Pinpoint the cell where the given text exists, returning its [x, y] midpoint coordinate. 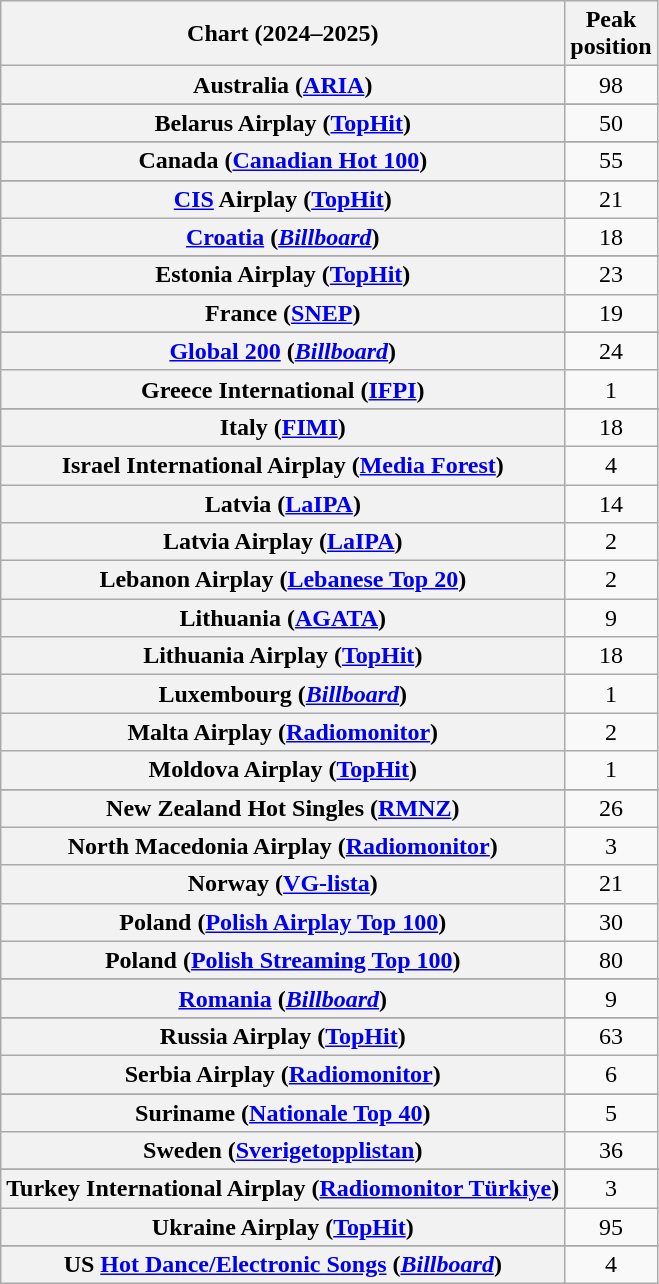
Australia (ARIA) [283, 85]
63 [611, 1036]
Belarus Airplay (TopHit) [283, 123]
Serbia Airplay (Radiomonitor) [283, 1074]
North Macedonia Airplay (Radiomonitor) [283, 846]
Peakposition [611, 34]
France (SNEP) [283, 313]
23 [611, 275]
Sweden (Sverigetopplistan) [283, 1151]
Poland (Polish Airplay Top 100) [283, 922]
Poland (Polish Streaming Top 100) [283, 960]
Norway (VG-lista) [283, 884]
80 [611, 960]
Estonia Airplay (TopHit) [283, 275]
Russia Airplay (TopHit) [283, 1036]
Canada (Canadian Hot 100) [283, 161]
Latvia (LaIPA) [283, 503]
95 [611, 1227]
Lithuania (AGATA) [283, 618]
Lebanon Airplay (Lebanese Top 20) [283, 580]
New Zealand Hot Singles (RMNZ) [283, 808]
US Hot Dance/Electronic Songs (Billboard) [283, 1265]
26 [611, 808]
Moldova Airplay (TopHit) [283, 770]
36 [611, 1151]
Global 200 (Billboard) [283, 351]
Greece International (IFPI) [283, 389]
Lithuania Airplay (TopHit) [283, 656]
50 [611, 123]
98 [611, 85]
Israel International Airplay (Media Forest) [283, 465]
Suriname (Nationale Top 40) [283, 1113]
Luxembourg (Billboard) [283, 694]
Latvia Airplay (LaIPA) [283, 542]
Malta Airplay (Radiomonitor) [283, 732]
30 [611, 922]
Italy (FIMI) [283, 427]
Chart (2024–2025) [283, 34]
19 [611, 313]
24 [611, 351]
14 [611, 503]
6 [611, 1074]
Ukraine Airplay (TopHit) [283, 1227]
Romania (Billboard) [283, 998]
Croatia (Billboard) [283, 237]
55 [611, 161]
5 [611, 1113]
Turkey International Airplay (Radiomonitor Türkiye) [283, 1189]
CIS Airplay (TopHit) [283, 199]
